Scan for the cell matching the given text and deliver its [x, y] coordinate at center. 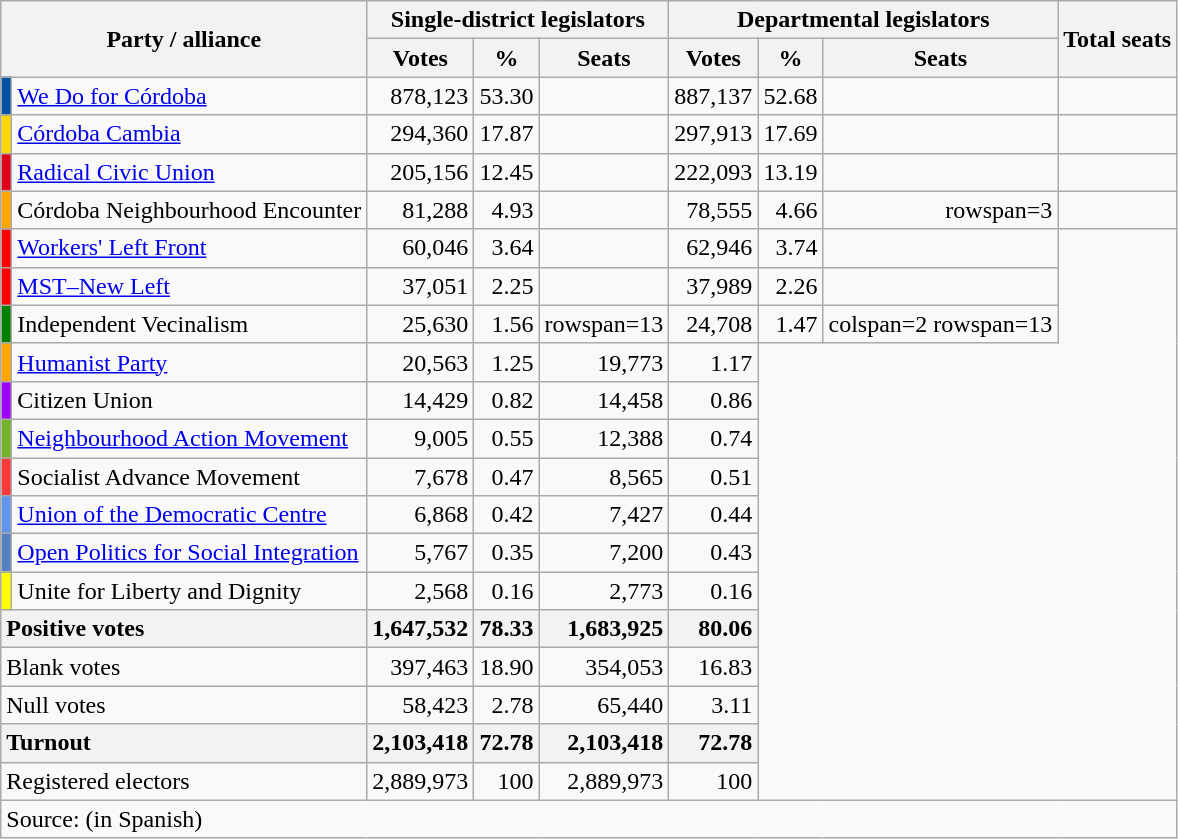
65,440 [604, 705]
0.82 [506, 400]
17.69 [790, 134]
1,683,925 [604, 629]
Blank votes [184, 667]
Null votes [184, 705]
rowspan=13 [604, 324]
Citizen Union [190, 400]
16.83 [714, 667]
rowspan=3 [940, 210]
20,563 [420, 362]
Córdoba Neighbourhood Encounter [190, 210]
1.17 [714, 362]
878,123 [420, 96]
Córdoba Cambia [190, 134]
Total seats [1118, 39]
78.33 [506, 629]
14,429 [420, 400]
1.56 [506, 324]
6,868 [420, 515]
3.11 [714, 705]
Socialist Advance Movement [190, 477]
12.45 [506, 172]
Neighbourhood Action Movement [190, 438]
60,046 [420, 248]
887,137 [714, 96]
0.47 [506, 477]
17.87 [506, 134]
1.47 [790, 324]
Open Politics for Social Integration [190, 553]
12,388 [604, 438]
Registered electors [184, 781]
Source: (in Spanish) [589, 819]
0.55 [506, 438]
2.26 [790, 286]
Radical Civic Union [190, 172]
Positive votes [184, 629]
Independent Vecinalism [190, 324]
Humanist Party [190, 362]
1.25 [506, 362]
Party / alliance [184, 39]
Unite for Liberty and Dignity [190, 591]
3.74 [790, 248]
297,913 [714, 134]
2.25 [506, 286]
5,767 [420, 553]
2,568 [420, 591]
Departmental legislators [864, 20]
Single-district legislators [518, 20]
354,053 [604, 667]
7,200 [604, 553]
222,093 [714, 172]
4.93 [506, 210]
0.42 [506, 515]
7,427 [604, 515]
25,630 [420, 324]
2.78 [506, 705]
397,463 [420, 667]
0.43 [714, 553]
We Do for Córdoba [190, 96]
9,005 [420, 438]
294,360 [420, 134]
18.90 [506, 667]
3.64 [506, 248]
4.66 [790, 210]
19,773 [604, 362]
MST–New Left [190, 286]
37,989 [714, 286]
8,565 [604, 477]
0.35 [506, 553]
81,288 [420, 210]
80.06 [714, 629]
53.30 [506, 96]
2,773 [604, 591]
1,647,532 [420, 629]
58,423 [420, 705]
62,946 [714, 248]
Workers' Left Front [190, 248]
colspan=2 rowspan=13 [940, 324]
24,708 [714, 324]
0.51 [714, 477]
0.86 [714, 400]
Union of the Democratic Centre [190, 515]
0.44 [714, 515]
37,051 [420, 286]
78,555 [714, 210]
52.68 [790, 96]
14,458 [604, 400]
7,678 [420, 477]
13.19 [790, 172]
0.74 [714, 438]
Turnout [184, 743]
205,156 [420, 172]
